Identify which cell holds the provided text, then report its [X, Y] central coordinate. 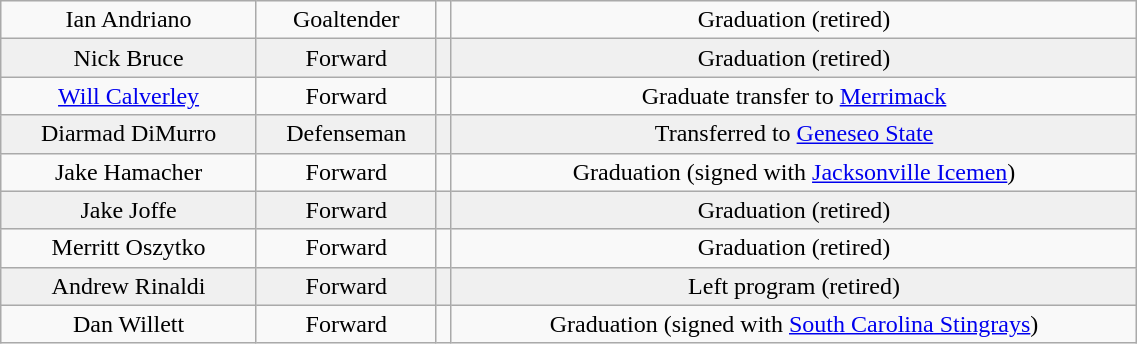
Jake Hamacher [129, 172]
Will Calverley [129, 96]
Defenseman [346, 134]
Left program (retired) [794, 286]
Graduate transfer to Merrimack [794, 96]
Jake Joffe [129, 210]
Ian Andriano [129, 20]
Dan Willett [129, 324]
Diarmad DiMurro [129, 134]
Transferred to Geneseo State [794, 134]
Nick Bruce [129, 58]
Merritt Oszytko [129, 248]
Goaltender [346, 20]
Graduation (signed with South Carolina Stingrays) [794, 324]
Graduation (signed with Jacksonville Icemen) [794, 172]
Andrew Rinaldi [129, 286]
